Detect which cell encompasses the target text, then output its (X, Y) center coordinate. 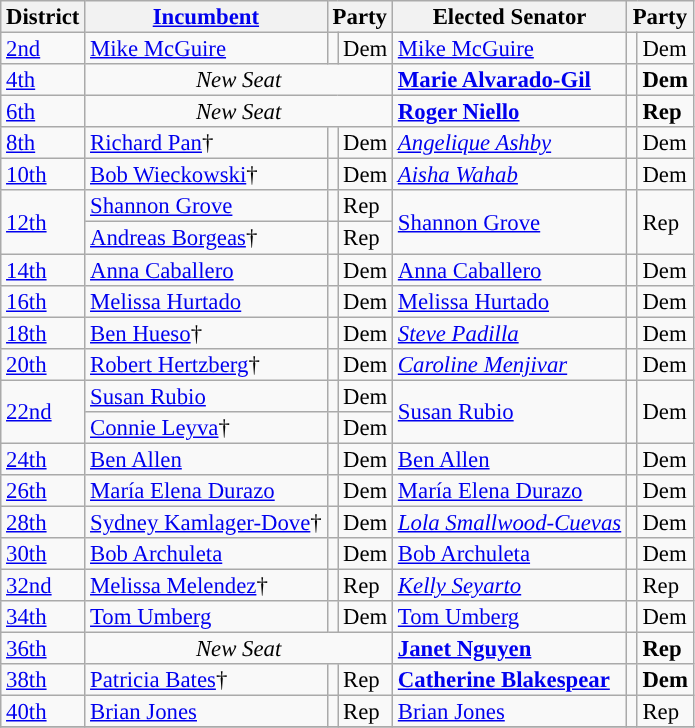
Lola Smallwood-Cuevas (510, 522)
Aisha Wahab (510, 175)
38th (43, 680)
10th (43, 175)
8th (43, 143)
Caroline Menjivar (510, 364)
Richard Pan† (206, 143)
18th (43, 333)
26th (43, 491)
Marie Alvarado-Gil (510, 80)
16th (43, 301)
14th (43, 270)
Catherine Blakespear (510, 680)
Elected Senator (510, 17)
Andreas Borgeas† (206, 238)
36th (43, 649)
28th (43, 522)
Melissa Melendez† (206, 586)
6th (43, 112)
Robert Hertzberg† (206, 364)
Roger Niello (510, 112)
Connie Leyva† (206, 428)
Patricia Bates† (206, 680)
24th (43, 459)
30th (43, 554)
Ben Hueso† (206, 333)
Angelique Ashby (510, 143)
40th (43, 712)
Bob Wieckowski† (206, 175)
22nd (43, 412)
Sydney Kamlager-Dove† (206, 522)
Incumbent (206, 17)
20th (43, 364)
Janet Nguyen (510, 649)
2nd (43, 49)
Kelly Seyarto (510, 586)
12th (43, 222)
34th (43, 617)
Steve Padilla (510, 333)
32nd (43, 586)
4th (43, 80)
District (43, 17)
